Identify which cell holds the provided text, then report its [x, y] central coordinate. 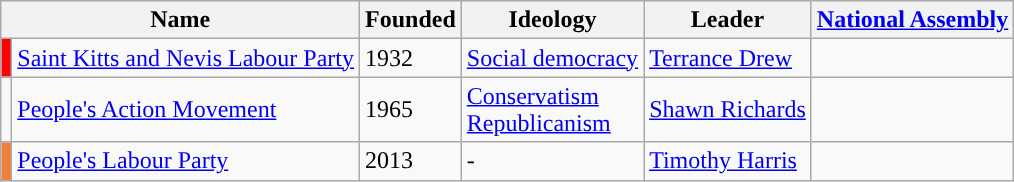
Name [180, 20]
1965 [411, 110]
- [552, 161]
People's Action Movement [186, 110]
Terrance Drew [728, 58]
National Assembly [912, 20]
Shawn Richards [728, 110]
Timothy Harris [728, 161]
Social democracy [552, 58]
People's Labour Party [186, 161]
1932 [411, 58]
ConservatismRepublicanism [552, 110]
Leader [728, 20]
2013 [411, 161]
Saint Kitts and Nevis Labour Party [186, 58]
Founded [411, 20]
Ideology [552, 20]
